Detect which cell encompasses the target text, then output its (X, Y) center coordinate. 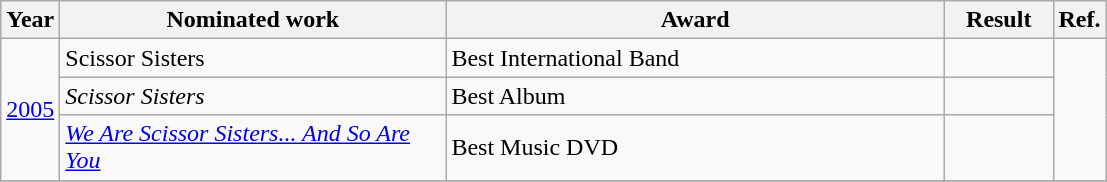
Ref. (1080, 20)
2005 (30, 110)
Result (998, 20)
Best Album (696, 96)
We Are Scissor Sisters... And So Are You (253, 148)
Best Music DVD (696, 148)
Year (30, 20)
Award (696, 20)
Best International Band (696, 58)
Nominated work (253, 20)
